Find where the given text appears and provide that cell's center as [X, Y] coordinate. 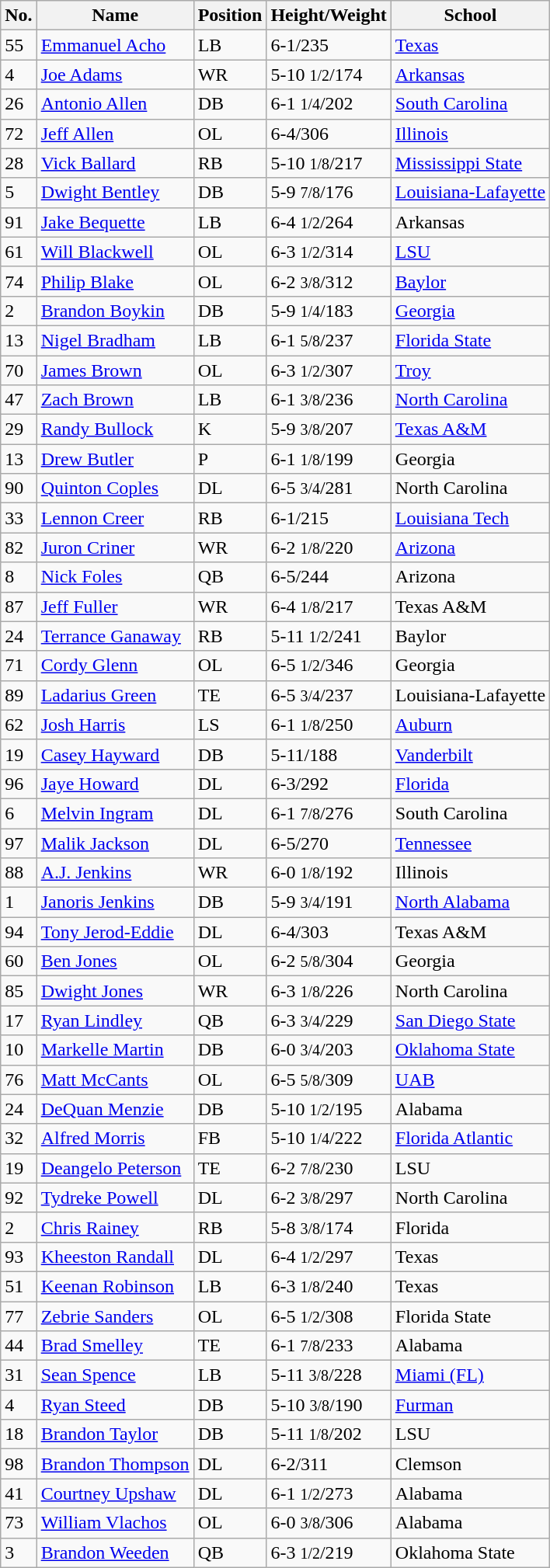
62 [19, 725]
Name [115, 16]
6-3 3/4/229 [329, 1020]
5-10 1/8/217 [329, 163]
72 [19, 134]
6-2 3/8/297 [329, 1198]
6-1 1/4/202 [329, 104]
5-9 7/8/176 [329, 193]
K [230, 429]
6-1 1/2/273 [329, 1493]
6-4 1/2/297 [329, 1257]
Ben Jones [115, 961]
47 [19, 400]
6-5 3/4/237 [329, 695]
Courtney Upshaw [115, 1493]
Malik Jackson [115, 843]
6-0 1/8/192 [329, 873]
6-5/270 [329, 843]
Vanderbilt [470, 754]
6-4/303 [329, 932]
Ryan Steed [115, 1405]
Josh Harris [115, 725]
26 [19, 104]
Furman [470, 1405]
Brandon Taylor [115, 1434]
Will Blackwell [115, 252]
17 [19, 1020]
90 [19, 488]
James Brown [115, 370]
Keenan Robinson [115, 1286]
Nigel Bradham [115, 340]
William Vlachos [115, 1523]
Brandon Weeden [115, 1552]
Joe Adams [115, 75]
5-11 3/8/228 [329, 1375]
5-10 3/8/190 [329, 1405]
DeQuan Menzie [115, 1109]
Jeff Allen [115, 134]
Clemson [470, 1464]
6-5 1/2/346 [329, 666]
94 [19, 932]
Sean Spence [115, 1375]
Lennon Creer [115, 518]
6-0 3/4/203 [329, 1050]
Dwight Jones [115, 991]
Jeff Fuller [115, 607]
6-3 1/2/219 [329, 1552]
6-2 5/8/304 [329, 961]
Ladarius Green [115, 695]
Tony Jerod-Eddie [115, 932]
6-4/306 [329, 134]
Zach Brown [115, 400]
71 [19, 666]
Drew Butler [115, 459]
UAB [470, 1080]
70 [19, 370]
Miami (FL) [470, 1375]
41 [19, 1493]
6-3 1/8/226 [329, 991]
Jake Bequette [115, 222]
6-1 3/8/236 [329, 400]
89 [19, 695]
Position [230, 16]
82 [19, 548]
44 [19, 1346]
5-9 1/4/183 [329, 311]
85 [19, 991]
Kheeston Randall [115, 1257]
Casey Hayward [115, 754]
Tydreke Powell [115, 1198]
60 [19, 961]
1 [19, 902]
5-11/188 [329, 754]
98 [19, 1464]
5-9 3/4/191 [329, 902]
61 [19, 252]
6-5 3/4/281 [329, 488]
Brad Smelley [115, 1346]
6-2 3/8/312 [329, 281]
Brandon Thompson [115, 1464]
6-3 1/2/307 [329, 370]
29 [19, 429]
96 [19, 784]
Tennessee [470, 843]
6-5 1/2/308 [329, 1316]
6-3/292 [329, 784]
6-1/235 [329, 45]
6-5/244 [329, 577]
18 [19, 1434]
Brandon Boykin [115, 311]
Zebrie Sanders [115, 1316]
School [470, 16]
5-10 1/4/222 [329, 1139]
Nick Foles [115, 577]
Emmanuel Acho [115, 45]
5 [19, 193]
74 [19, 281]
5-11 1/2/241 [329, 636]
Florida Atlantic [470, 1139]
10 [19, 1050]
Matt McCants [115, 1080]
5-11 1/8/202 [329, 1434]
Philip Blake [115, 281]
Troy [470, 370]
Alfred Morris [115, 1139]
6 [19, 813]
6-1 1/8/250 [329, 725]
5-10 1/2/174 [329, 75]
A.J. Jenkins [115, 873]
Height/Weight [329, 16]
Louisiana Tech [470, 518]
93 [19, 1257]
6-3 1/2/314 [329, 252]
Jaye Howard [115, 784]
6-1 7/8/276 [329, 813]
5-10 1/2/195 [329, 1109]
Cordy Glenn [115, 666]
73 [19, 1523]
Melvin Ingram [115, 813]
6-2/311 [329, 1464]
Mississippi State [470, 163]
Auburn [470, 725]
77 [19, 1316]
P [230, 459]
88 [19, 873]
Terrance Ganaway [115, 636]
6-1 1/8/199 [329, 459]
6-4 1/2/264 [329, 222]
Juron Criner [115, 548]
FB [230, 1139]
Ryan Lindley [115, 1020]
5-9 3/8/207 [329, 429]
6-0 3/8/306 [329, 1523]
5-8 3/8/174 [329, 1227]
3 [19, 1552]
Deangelo Peterson [115, 1168]
28 [19, 163]
6-1 5/8/237 [329, 340]
Quinton Coples [115, 488]
6-3 1/8/240 [329, 1286]
6-4 1/8/217 [329, 607]
97 [19, 843]
76 [19, 1080]
Markelle Martin [115, 1050]
6-1 7/8/233 [329, 1346]
Janoris Jenkins [115, 902]
92 [19, 1198]
Antonio Allen [115, 104]
87 [19, 607]
North Alabama [470, 902]
Dwight Bentley [115, 193]
8 [19, 577]
Chris Rainey [115, 1227]
33 [19, 518]
Vick Ballard [115, 163]
55 [19, 45]
6-5 5/8/309 [329, 1080]
Randy Bullock [115, 429]
San Diego State [470, 1020]
91 [19, 222]
32 [19, 1139]
LS [230, 725]
No. [19, 16]
6-2 1/8/220 [329, 548]
6-2 7/8/230 [329, 1168]
51 [19, 1286]
6-1/215 [329, 518]
31 [19, 1375]
